Provide the (X, Y) coordinate of the cell's center where the given text is located.  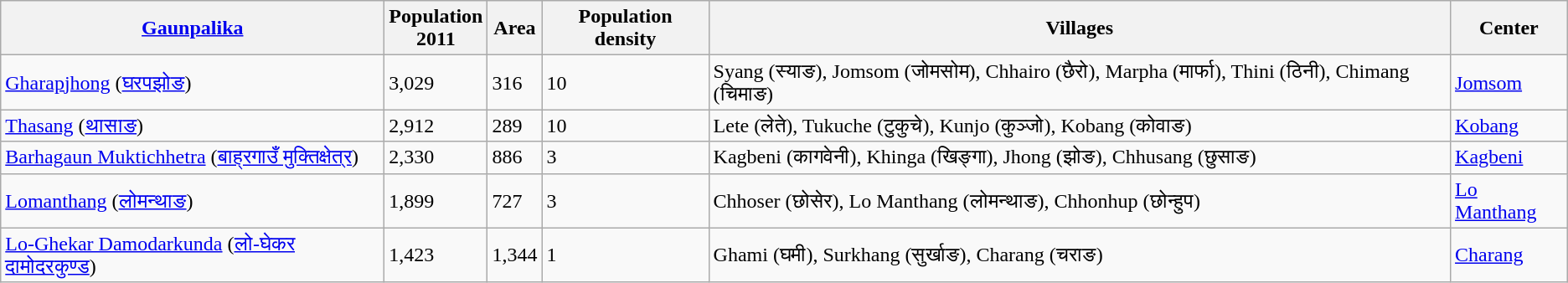
Charang (1509, 255)
Thasang (थासाङ) (193, 126)
Kobang (1509, 126)
727 (514, 201)
Chhoser (छोसेर), Lo Manthang (लोमन्थाङ), Chhonhup (छोन्हुप) (1079, 201)
Syang (स्याङ), Jomsom (जोमसोम), Chhairo (छैरो), Marpha (मार्फा), Thini (ठिनी), Chimang (चिमाङ) (1079, 82)
Ghami (घमी), Surkhang (सुर्खाङ), Charang (चराङ) (1079, 255)
1,899 (436, 201)
Kagbeni (1509, 157)
Gaunpalika (193, 28)
316 (514, 82)
1,423 (436, 255)
Barhagaun Muktichhetra (बाह्रगाउँ मुक्तिक्षेत्र) (193, 157)
289 (514, 126)
Lo-Ghekar Damodarkunda (लो-घेकर दामोदरकुण्ड) (193, 255)
Lete (लेते), Tukuche (टुकुचे), Kunjo (कुञ्जो), Kobang (कोवाङ) (1079, 126)
Lo Manthang (1509, 201)
2,330 (436, 157)
Center (1509, 28)
Population density (625, 28)
3,029 (436, 82)
1,344 (514, 255)
Area (514, 28)
886 (514, 157)
2,912 (436, 126)
Lomanthang (लोमन्थाङ) (193, 201)
Population2011 (436, 28)
1 (625, 255)
Kagbeni (कागवेनी), Khinga (खिङ्गा), Jhong (झोङ), Chhusang (छुसाङ) (1079, 157)
Jomsom (1509, 82)
Gharapjhong (घरपझोङ) (193, 82)
Villages (1079, 28)
